Return (X, Y) of the center of cell containing provided text 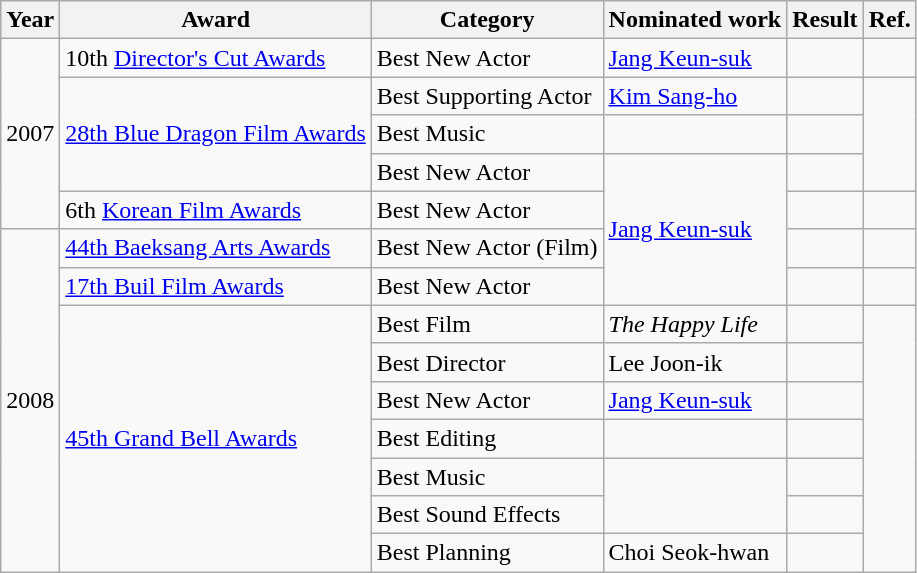
Best Supporting Actor (487, 96)
Category (487, 20)
Choi Seok-hwan (695, 553)
2007 (30, 134)
Best Planning (487, 553)
Result (825, 20)
17th Buil Film Awards (216, 286)
Kim Sang-ho (695, 96)
Award (216, 20)
Year (30, 20)
Nominated work (695, 20)
44th Baeksang Arts Awards (216, 248)
Best New Actor (Film) (487, 248)
Best Film (487, 324)
Lee Joon-ik (695, 362)
Best Director (487, 362)
The Happy Life (695, 324)
2008 (30, 400)
Best Editing (487, 438)
10th Director's Cut Awards (216, 58)
45th Grand Bell Awards (216, 438)
6th Korean Film Awards (216, 210)
28th Blue Dragon Film Awards (216, 134)
Best Sound Effects (487, 515)
Ref. (890, 20)
